Search for the cell housing the specified text and yield its [x, y] center coordinate. 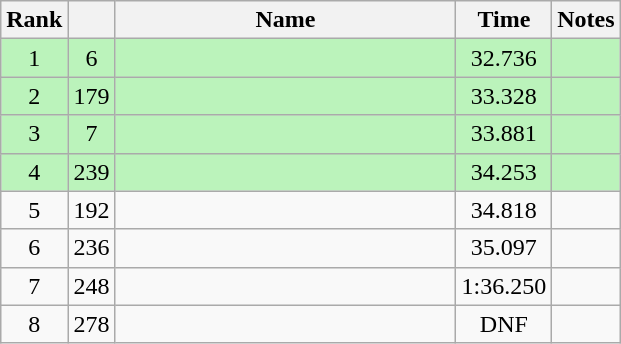
248 [92, 286]
34.818 [504, 210]
239 [92, 172]
278 [92, 324]
8 [34, 324]
Name [286, 20]
35.097 [504, 248]
192 [92, 210]
2 [34, 96]
33.881 [504, 134]
179 [92, 96]
Notes [586, 20]
4 [34, 172]
1 [34, 58]
3 [34, 134]
Time [504, 20]
33.328 [504, 96]
5 [34, 210]
32.736 [504, 58]
1:36.250 [504, 286]
34.253 [504, 172]
Rank [34, 20]
236 [92, 248]
DNF [504, 324]
